Capture the cell that displays the provided text and extract its (x, y) central coordinate. 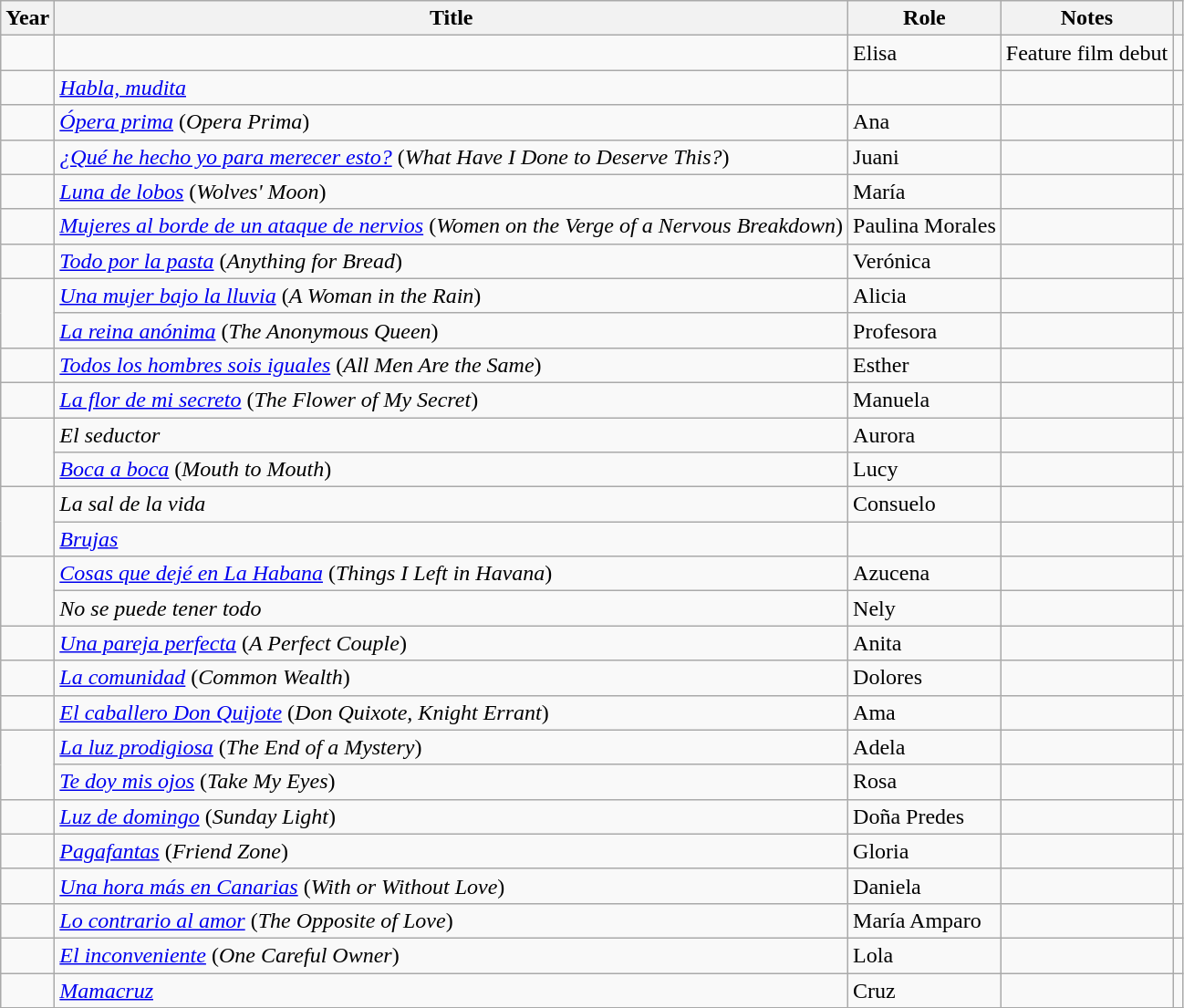
Year (27, 18)
Lo contrario al amor (The Opposite of Love) (452, 920)
Ópera prima (Opera Prima) (452, 122)
El caballero Don Quijote (Don Quixote, Knight Errant) (452, 712)
Dolores (925, 678)
Daniela (925, 886)
Rosa (925, 782)
Manuela (925, 400)
Mamacruz (452, 990)
María (925, 192)
Boca a boca (Mouth to Mouth) (452, 470)
Te doy mis ojos (Take My Eyes) (452, 782)
Gloria (925, 851)
Title (452, 18)
El inconveniente (One Careful Owner) (452, 955)
Alicia (925, 296)
Doña Predes (925, 816)
Esther (925, 365)
Notes (1086, 18)
¿Qué he hecho yo para merecer esto? (What Have I Done to Deserve This?) (452, 157)
Nely (925, 608)
Cruz (925, 990)
La sal de la vida (452, 504)
Anita (925, 643)
Una hora más en Canarias (With or Without Love) (452, 886)
Consuelo (925, 504)
Role (925, 18)
La reina anónima (The Anonymous Queen) (452, 330)
Aurora (925, 435)
Luz de domingo (Sunday Light) (452, 816)
La comunidad (Common Wealth) (452, 678)
Todo por la pasta (Anything for Bread) (452, 261)
Mujeres al borde de un ataque de nervios (Women on the Verge of a Nervous Breakdown) (452, 226)
Azucena (925, 574)
Elisa (925, 53)
Profesora (925, 330)
Verónica (925, 261)
Cosas que dejé en La Habana (Things I Left in Havana) (452, 574)
Ana (925, 122)
Brujas (452, 539)
No se puede tener todo (452, 608)
Una pareja perfecta (A Perfect Couple) (452, 643)
Una mujer bajo la lluvia (A Woman in the Rain) (452, 296)
Feature film debut (1086, 53)
Ama (925, 712)
La flor de mi secreto (The Flower of My Secret) (452, 400)
Luna de lobos (Wolves' Moon) (452, 192)
Lola (925, 955)
Paulina Morales (925, 226)
El seductor (452, 435)
Todos los hombres sois iguales (All Men Are the Same) (452, 365)
La luz prodigiosa (The End of a Mystery) (452, 747)
Lucy (925, 470)
Juani (925, 157)
Habla, mudita (452, 88)
María Amparo (925, 920)
Adela (925, 747)
Pagafantas (Friend Zone) (452, 851)
